Determine the (X, Y) coordinate at the center of the cell enclosing the given text.  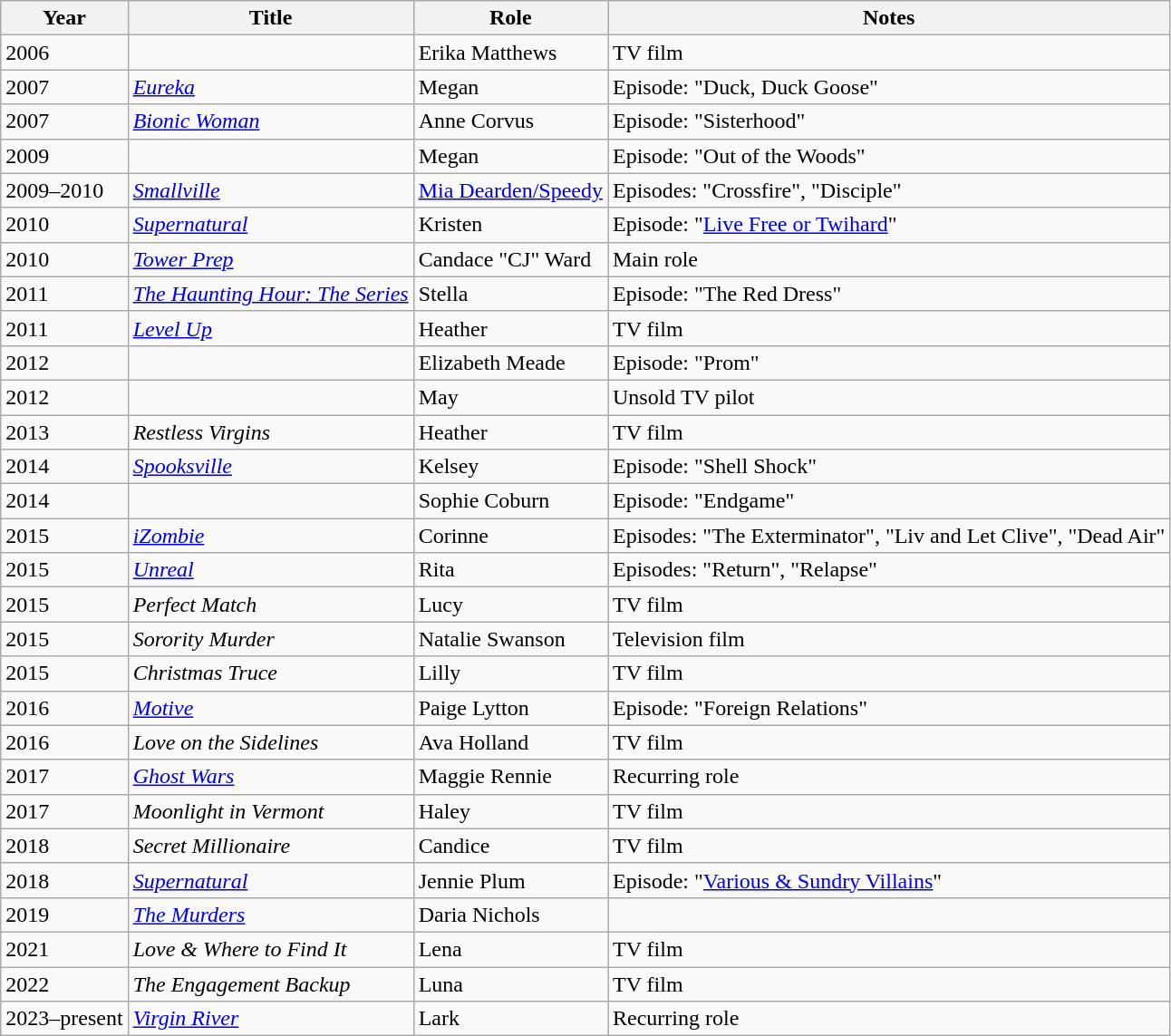
Jennie Plum (510, 880)
Television film (888, 639)
Episodes: "The Exterminator", "Liv and Let Clive", "Dead Air" (888, 536)
Main role (888, 259)
2013 (64, 432)
2022 (64, 983)
Episode: "Prom" (888, 363)
Level Up (270, 328)
Stella (510, 294)
iZombie (270, 536)
Unreal (270, 570)
Kristen (510, 225)
The Haunting Hour: The Series (270, 294)
Haley (510, 811)
Erika Matthews (510, 53)
Motive (270, 708)
Episode: "Duck, Duck Goose" (888, 87)
Ava Holland (510, 742)
Luna (510, 983)
2006 (64, 53)
Episode: "The Red Dress" (888, 294)
Tower Prep (270, 259)
The Engagement Backup (270, 983)
Episode: "Various & Sundry Villains" (888, 880)
Love on the Sidelines (270, 742)
Lark (510, 1019)
Episode: "Shell Shock" (888, 467)
Spooksville (270, 467)
Love & Where to Find It (270, 949)
2009 (64, 156)
2009–2010 (64, 190)
Unsold TV pilot (888, 397)
Lucy (510, 605)
Elizabeth Meade (510, 363)
Bionic Woman (270, 121)
Episode: "Live Free or Twihard" (888, 225)
Ghost Wars (270, 777)
May (510, 397)
Mia Dearden/Speedy (510, 190)
Candace "CJ" Ward (510, 259)
Secret Millionaire (270, 846)
Episode: "Out of the Woods" (888, 156)
Episode: "Foreign Relations" (888, 708)
Kelsey (510, 467)
Year (64, 18)
Eureka (270, 87)
Paige Lytton (510, 708)
Natalie Swanson (510, 639)
Episodes: "Crossfire", "Disciple" (888, 190)
Role (510, 18)
2019 (64, 915)
Rita (510, 570)
Perfect Match (270, 605)
2021 (64, 949)
Lena (510, 949)
Moonlight in Vermont (270, 811)
Restless Virgins (270, 432)
Sophie Coburn (510, 501)
Title (270, 18)
Notes (888, 18)
Episode: "Endgame" (888, 501)
Maggie Rennie (510, 777)
Episode: "Sisterhood" (888, 121)
Christmas Truce (270, 673)
Corinne (510, 536)
2023–present (64, 1019)
Sorority Murder (270, 639)
Anne Corvus (510, 121)
Virgin River (270, 1019)
Lilly (510, 673)
Candice (510, 846)
Daria Nichols (510, 915)
Episodes: "Return", "Relapse" (888, 570)
The Murders (270, 915)
Smallville (270, 190)
